Extract the (x, y) coordinate from the center of the cell holding the provided text.  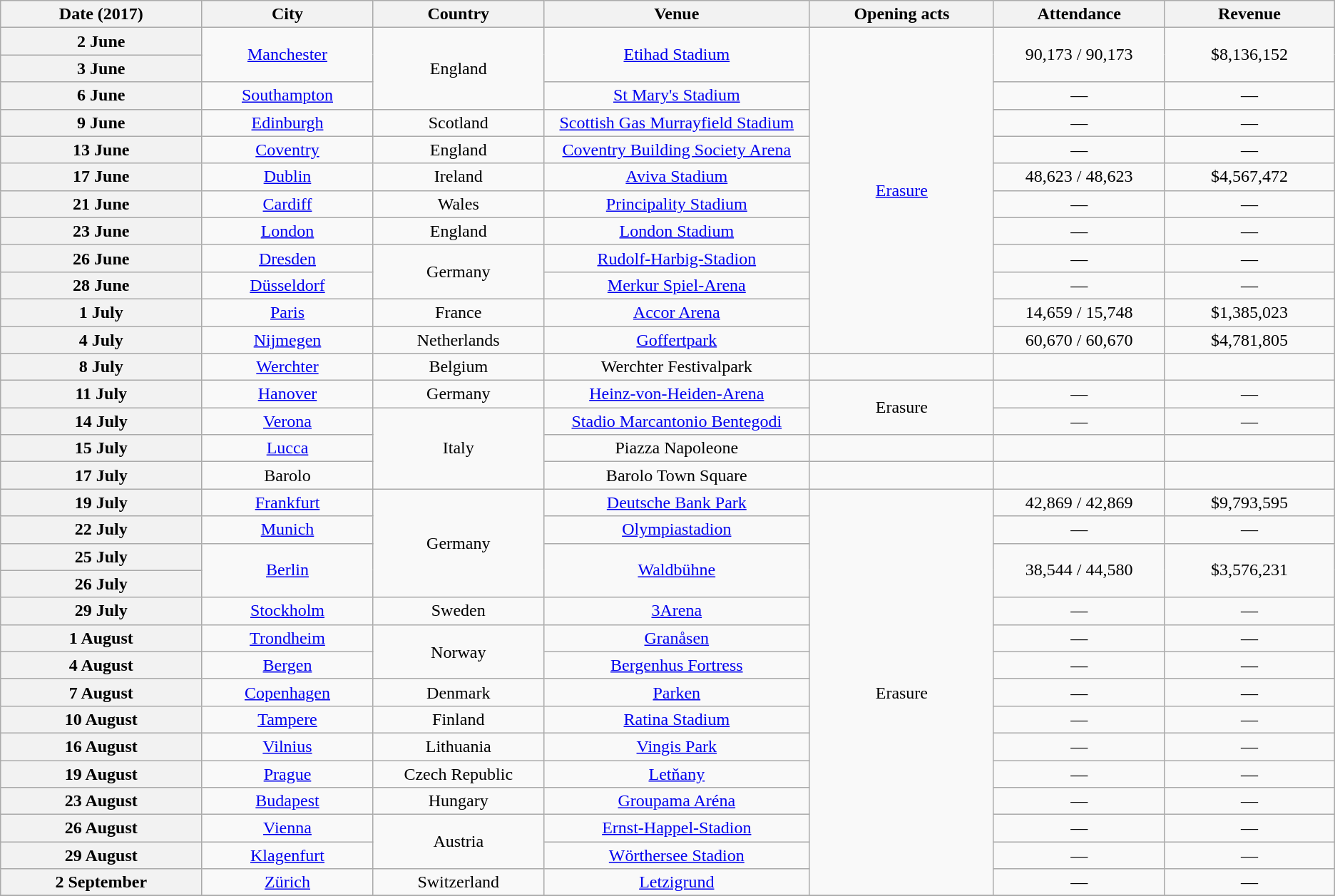
Barolo (287, 475)
17 July (101, 475)
29 August (101, 855)
Vilnius (287, 746)
Revenue (1249, 14)
Bergen (287, 665)
Etihad Stadium (676, 55)
Netherlands (458, 340)
Venue (676, 14)
14 July (101, 421)
21 June (101, 204)
1 August (101, 638)
17 June (101, 177)
$8,136,152 (1249, 55)
60,670 / 60,670 (1078, 340)
23 August (101, 801)
$1,385,023 (1249, 312)
42,869 / 42,869 (1078, 503)
City (287, 14)
Merkur Spiel-Arena (676, 285)
Scotland (458, 123)
14,659 / 15,748 (1078, 312)
Ernst-Happel-Stadion (676, 828)
7 August (101, 692)
Düsseldorf (287, 285)
Bergenhus Fortress (676, 665)
2 June (101, 41)
8 July (101, 367)
Heinz-von-Heiden-Arena (676, 394)
Dresden (287, 258)
Groupama Aréna (676, 801)
Principality Stadium (676, 204)
Ireland (458, 177)
Letňany (676, 773)
29 July (101, 611)
Lithuania (458, 746)
Vienna (287, 828)
Country (458, 14)
Trondheim (287, 638)
11 July (101, 394)
Italy (458, 448)
Parken (676, 692)
19 July (101, 503)
Frankfurt (287, 503)
Stockholm (287, 611)
16 August (101, 746)
Werchter (287, 367)
Piazza Napoleone (676, 448)
$9,793,595 (1249, 503)
Munich (287, 530)
Granåsen (676, 638)
Hungary (458, 801)
Stadio Marcantonio Bentegodi (676, 421)
26 July (101, 584)
48,623 / 48,623 (1078, 177)
Verona (287, 421)
Opening acts (901, 14)
90,173 / 90,173 (1078, 55)
Sweden (458, 611)
Finland (458, 719)
Tampere (287, 719)
Klagenfurt (287, 855)
19 August (101, 773)
Prague (287, 773)
Budapest (287, 801)
28 June (101, 285)
26 August (101, 828)
Zürich (287, 882)
France (458, 312)
3Arena (676, 611)
Nijmegen (287, 340)
Austria (458, 842)
2 September (101, 882)
Hanover (287, 394)
$3,576,231 (1249, 570)
Norway (458, 652)
Goffertpark (676, 340)
22 July (101, 530)
Letzigrund (676, 882)
Coventry (287, 150)
Date (2017) (101, 14)
26 June (101, 258)
Switzerland (458, 882)
$4,567,472 (1249, 177)
15 July (101, 448)
23 June (101, 231)
Berlin (287, 570)
3 June (101, 68)
6 June (101, 96)
Lucca (287, 448)
Deutsche Bank Park (676, 503)
Ratina Stadium (676, 719)
Werchter Festivalpark (676, 367)
Accor Arena (676, 312)
Wörthersee Stadion (676, 855)
St Mary's Stadium (676, 96)
Barolo Town Square (676, 475)
$4,781,805 (1249, 340)
Belgium (458, 367)
Manchester (287, 55)
Paris (287, 312)
Wales (458, 204)
4 July (101, 340)
London (287, 231)
Denmark (458, 692)
Coventry Building Society Arena (676, 150)
Copenhagen (287, 692)
38,544 / 44,580 (1078, 570)
Cardiff (287, 204)
9 June (101, 123)
Waldbühne (676, 570)
Olympiastadion (676, 530)
Southampton (287, 96)
Dublin (287, 177)
13 June (101, 150)
Rudolf-Harbig-Stadion (676, 258)
Czech Republic (458, 773)
25 July (101, 557)
Scottish Gas Murrayfield Stadium (676, 123)
Vingis Park (676, 746)
10 August (101, 719)
London Stadium (676, 231)
Aviva Stadium (676, 177)
Edinburgh (287, 123)
Attendance (1078, 14)
4 August (101, 665)
1 July (101, 312)
